From the cell containing the given text, extract its center point as [X, Y] coordinate. 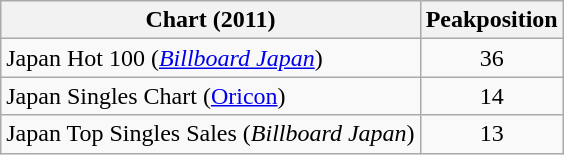
14 [492, 96]
36 [492, 58]
Japan Hot 100 (Billboard Japan) [210, 58]
Japan Top Singles Sales (Billboard Japan) [210, 134]
13 [492, 134]
Chart (2011) [210, 20]
Peakposition [492, 20]
Japan Singles Chart (Oricon) [210, 96]
